Return (x, y) of the center of cell containing provided text 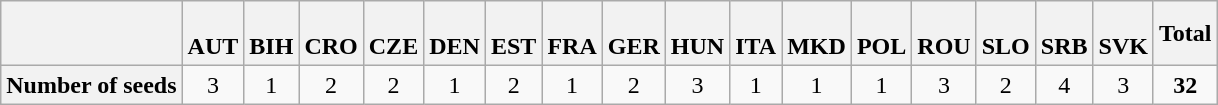
MKD (817, 34)
HUN (697, 34)
ROU (944, 34)
FRA (572, 34)
Total (1185, 34)
GER (634, 34)
4 (1064, 85)
CZE (393, 34)
BIH (272, 34)
SRB (1064, 34)
EST (513, 34)
32 (1185, 85)
SVK (1123, 34)
Number of seeds (92, 85)
POL (881, 34)
CRO (331, 34)
AUT (213, 34)
SLO (1006, 34)
DEN (455, 34)
ITA (756, 34)
